Determine the (X, Y) coordinate at the center of the cell enclosing the given text.  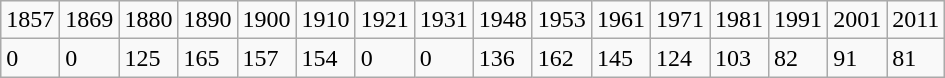
1880 (148, 20)
165 (208, 58)
82 (798, 58)
162 (562, 58)
154 (326, 58)
1910 (326, 20)
1921 (384, 20)
1961 (620, 20)
124 (680, 58)
1981 (740, 20)
145 (620, 58)
81 (916, 58)
157 (266, 58)
1953 (562, 20)
1900 (266, 20)
125 (148, 58)
1857 (30, 20)
1890 (208, 20)
1991 (798, 20)
1869 (90, 20)
1948 (502, 20)
2001 (858, 20)
136 (502, 58)
2011 (916, 20)
1971 (680, 20)
103 (740, 58)
91 (858, 58)
1931 (444, 20)
